Provide the [x, y] coordinate of the cell's center where the given text is located.  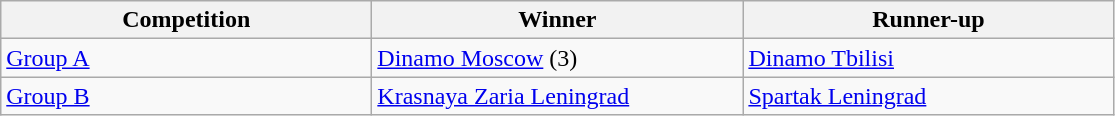
Dinamo Moscow (3) [558, 58]
Winner [558, 20]
Spartak Leningrad [928, 96]
Group A [186, 58]
Group B [186, 96]
Competition [186, 20]
Dinamo Tbilisi [928, 58]
Krasnaya Zaria Leningrad [558, 96]
Runner-up [928, 20]
